Find where the given text appears and provide that cell's center as (x, y) coordinate. 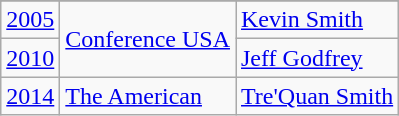
The American (148, 96)
Tre'Quan Smith (318, 96)
2010 (30, 58)
Jeff Godfrey (318, 58)
Conference USA (148, 39)
2005 (30, 20)
Kevin Smith (318, 20)
2014 (30, 96)
